Determine the [x, y] coordinate at the center of the cell enclosing the given text.  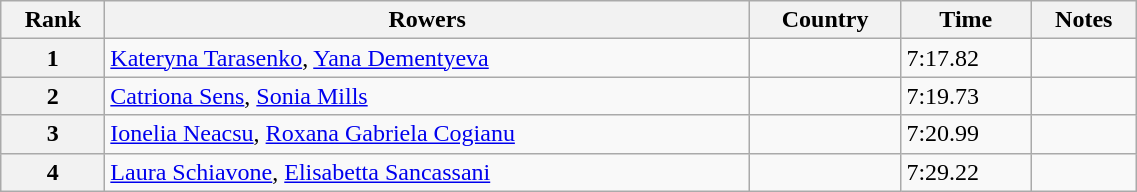
1 [53, 58]
7:19.73 [966, 96]
Country [825, 20]
Ionelia Neacsu, Roxana Gabriela Cogianu [428, 134]
Laura Schiavone, Elisabetta Sancassani [428, 172]
Kateryna Tarasenko, Yana Dementyeva [428, 58]
Rank [53, 20]
Time [966, 20]
2 [53, 96]
7:20.99 [966, 134]
7:17.82 [966, 58]
Notes [1084, 20]
4 [53, 172]
Rowers [428, 20]
Catriona Sens, Sonia Mills [428, 96]
3 [53, 134]
7:29.22 [966, 172]
